Scan for the cell matching the given text and deliver its [X, Y] coordinate at center. 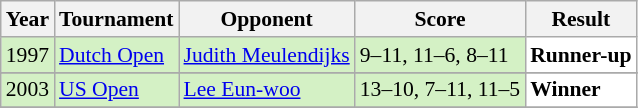
1997 [28, 55]
Judith Meulendijks [267, 55]
Winner [580, 90]
9–11, 11–6, 8–11 [440, 55]
Score [440, 19]
Lee Eun-woo [267, 90]
US Open [116, 90]
Year [28, 19]
13–10, 7–11, 11–5 [440, 90]
Tournament [116, 19]
Result [580, 19]
Runner-up [580, 55]
2003 [28, 90]
Dutch Open [116, 55]
Opponent [267, 19]
